Scan for the cell matching the given text and deliver its [X, Y] coordinate at center. 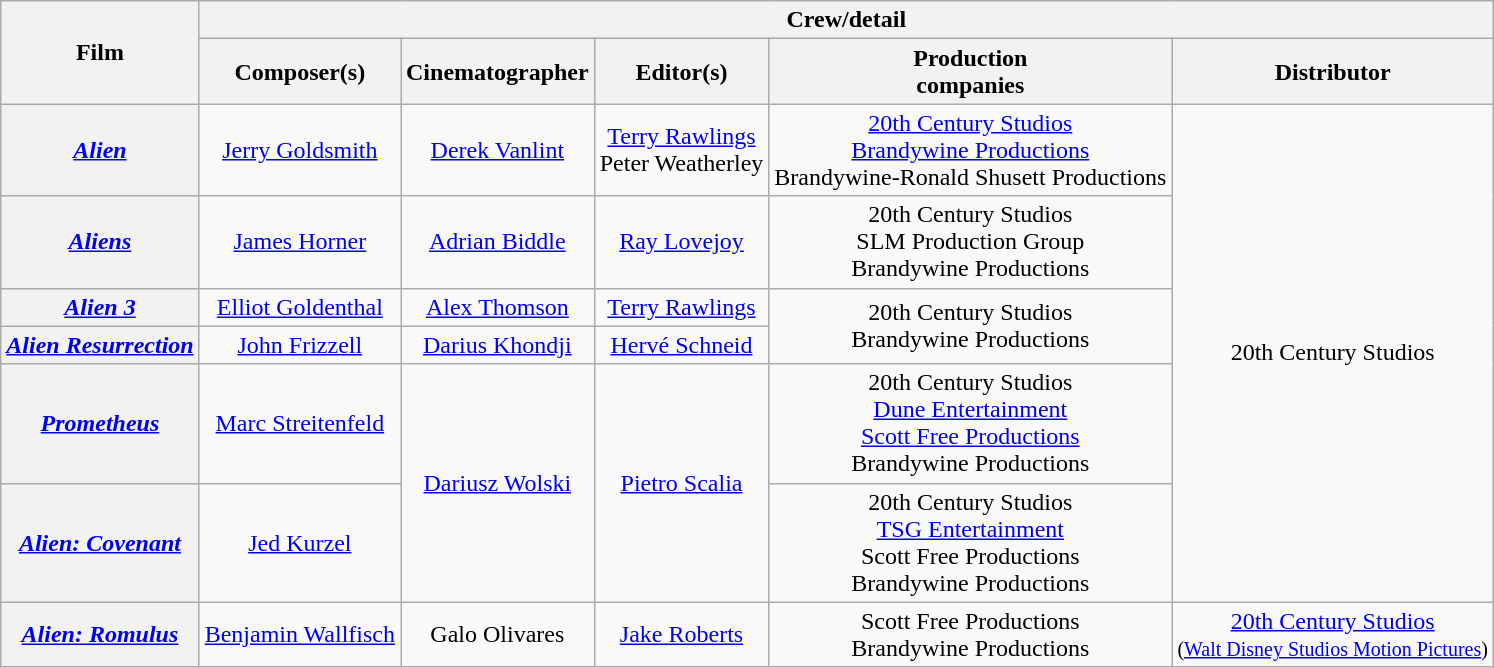
20th Century Studios Brandywine Productions Brandywine-Ronald Shusett Productions [970, 150]
Alien: Covenant [100, 542]
Darius Khondji [497, 345]
20th Century Studios(Walt Disney Studios Motion Pictures) [1333, 634]
Alien: Romulus [100, 634]
Adrian Biddle [497, 242]
John Frizzell [300, 345]
Aliens [100, 242]
Dariusz Wolski [497, 483]
Jerry Goldsmith [300, 150]
Galo Olivares [497, 634]
James Horner [300, 242]
Ray Lovejoy [682, 242]
Jed Kurzel [300, 542]
Composer(s) [300, 72]
Prometheus [100, 424]
Distributor [1333, 72]
Hervé Schneid [682, 345]
Alex Thomson [497, 307]
Scott Free ProductionsBrandywine Productions [970, 634]
Cinematographer [497, 72]
Elliot Goldenthal [300, 307]
20th Century Studios Dune Entertainment Scott Free Productions Brandywine Productions [970, 424]
20th Century Studios [1333, 353]
Benjamin Wallfisch [300, 634]
Production companies [970, 72]
Derek Vanlint [497, 150]
Alien Resurrection [100, 345]
Alien [100, 150]
Editor(s) [682, 72]
20th Century Studios TSG Entertainment Scott Free Productions Brandywine Productions [970, 542]
Terry Rawlings [682, 307]
Jake Roberts [682, 634]
Terry Rawlings Peter Weatherley [682, 150]
Pietro Scalia [682, 483]
Crew/detail [846, 20]
20th Century Studios Brandywine Productions [970, 326]
20th Century Studios SLM Production Group Brandywine Productions [970, 242]
Marc Streitenfeld [300, 424]
Film [100, 52]
Alien 3 [100, 307]
